Output the (x, y) coordinate of the center of the cell containing the given text.  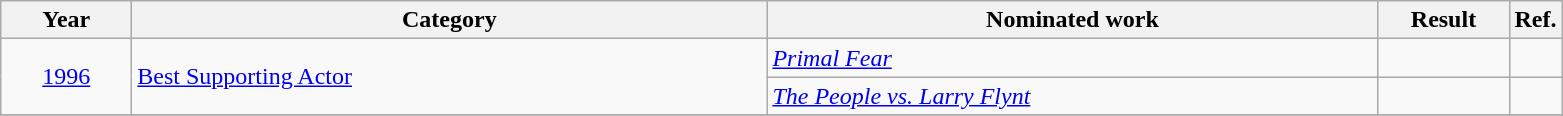
Best Supporting Actor (450, 77)
The People vs. Larry Flynt (1072, 96)
Year (66, 20)
Nominated work (1072, 20)
1996 (66, 77)
Category (450, 20)
Result (1444, 20)
Primal Fear (1072, 58)
Ref. (1536, 20)
